Output the (X, Y) coordinate of the center of the cell containing the given text.  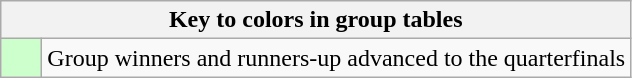
Key to colors in group tables (316, 20)
Group winners and runners-up advanced to the quarterfinals (336, 58)
